Search for the cell housing the specified text and yield its (X, Y) center coordinate. 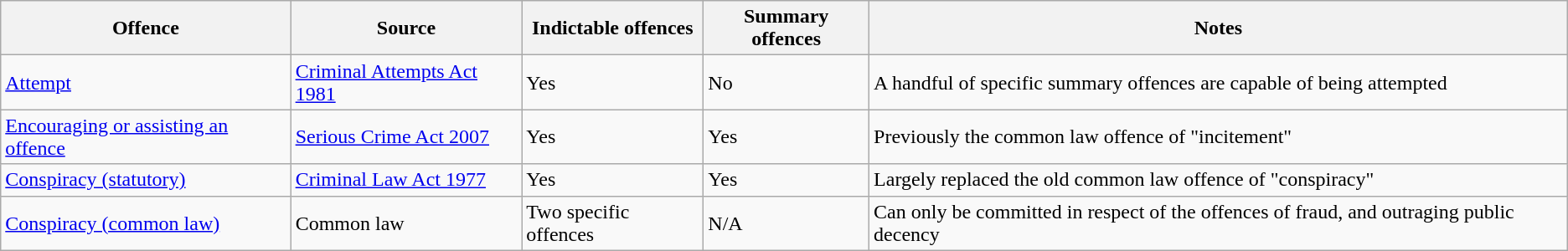
Source (406, 28)
Previously the common law offence of "incitement" (1219, 137)
Criminal Attempts Act 1981 (406, 82)
Can only be committed in respect of the offences of fraud, and outraging public decency (1219, 223)
Attempt (146, 82)
Largely replaced the old common law offence of "conspiracy" (1219, 180)
Conspiracy (statutory) (146, 180)
N/A (787, 223)
Indictable offences (613, 28)
Offence (146, 28)
Notes (1219, 28)
Serious Crime Act 2007 (406, 137)
A handful of specific summary offences are capable of being attempted (1219, 82)
Two specific offences (613, 223)
No (787, 82)
Common law (406, 223)
Conspiracy (common law) (146, 223)
Criminal Law Act 1977 (406, 180)
Encouraging or assisting an offence (146, 137)
Summary offences (787, 28)
